Return (x, y) of the center of cell containing provided text 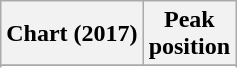
Peakposition (189, 34)
Chart (2017) (72, 34)
